Output the (x, y) coordinate of the center of the cell containing the given text.  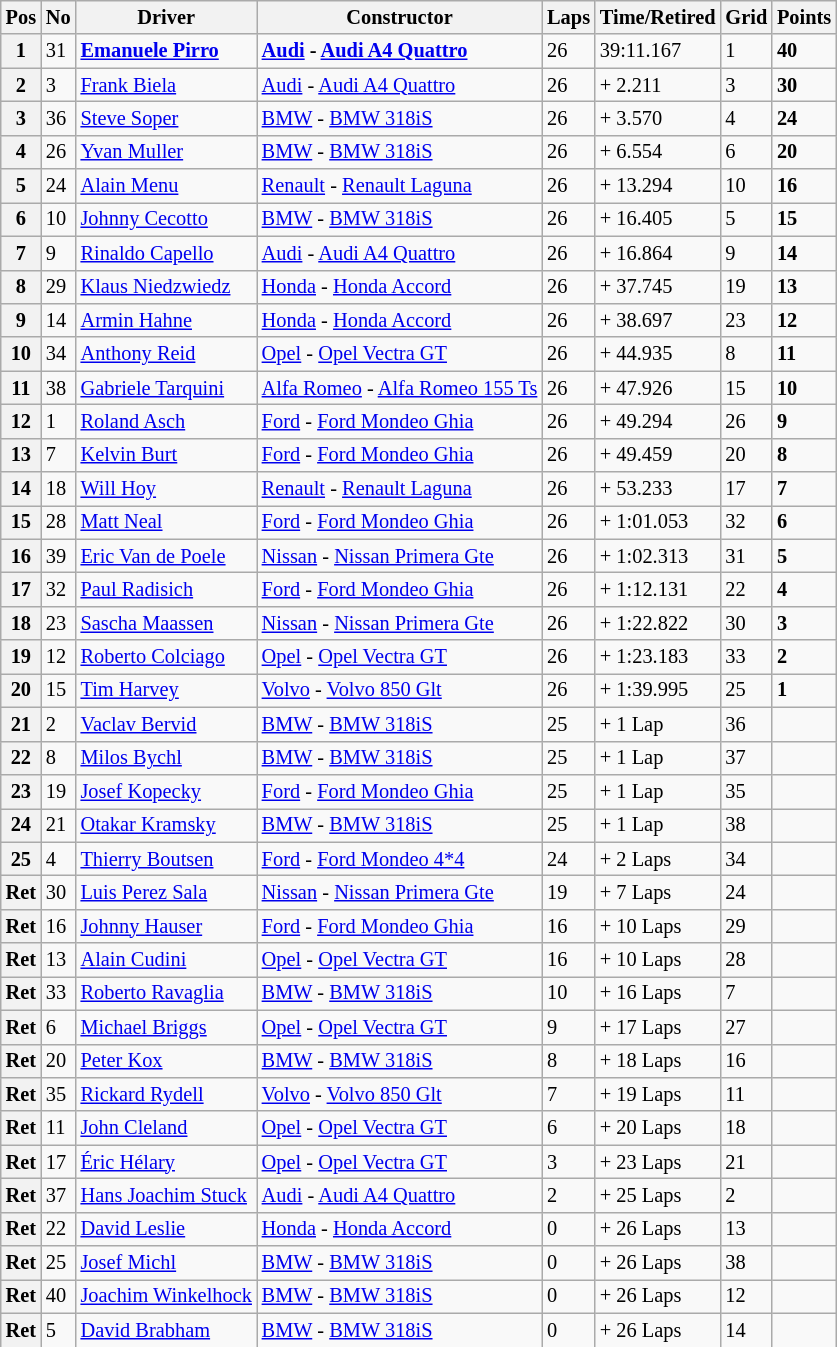
Josef Kopecky (166, 791)
+ 37.745 (658, 287)
Johnny Cecotto (166, 219)
Grid (746, 17)
+ 44.935 (658, 354)
Driver (166, 17)
+ 1:22.822 (658, 623)
+ 16 Laps (658, 993)
+ 2 Laps (658, 859)
+ 2.211 (658, 85)
39 (58, 556)
+ 20 Laps (658, 1128)
+ 1:02.313 (658, 556)
Milos Bychl (166, 758)
Johnny Hauser (166, 926)
Tim Harvey (166, 690)
+ 16.864 (658, 253)
John Cleland (166, 1128)
Kelvin Burt (166, 455)
Hans Joachim Stuck (166, 1195)
+ 1:23.183 (658, 657)
Alfa Romeo - Alfa Romeo 155 Ts (400, 388)
+ 1:39.995 (658, 690)
Yvan Muller (166, 152)
Roberto Ravaglia (166, 993)
Emanuele Pirro (166, 51)
+ 1:01.053 (658, 522)
+ 25 Laps (658, 1195)
Laps (568, 17)
David Brabham (166, 1330)
+ 1:12.131 (658, 589)
+ 6.554 (658, 152)
Rickard Rydell (166, 1094)
Michael Briggs (166, 1027)
Will Hoy (166, 489)
+ 49.459 (658, 455)
Klaus Niedzwiedz (166, 287)
Joachim Winkelhock (166, 1296)
Ford - Ford Mondeo 4*4 (400, 859)
Sascha Maassen (166, 623)
27 (746, 1027)
Alain Cudini (166, 960)
Armin Hahne (166, 320)
39:11.167 (658, 51)
+ 17 Laps (658, 1027)
Pos (21, 17)
Otakar Kramsky (166, 825)
David Leslie (166, 1229)
+ 7 Laps (658, 892)
Luis Perez Sala (166, 892)
Roberto Colciago (166, 657)
Gabriele Tarquini (166, 388)
+ 18 Laps (658, 1061)
+ 38.697 (658, 320)
Roland Asch (166, 421)
+ 53.233 (658, 489)
Éric Hélary (166, 1162)
Paul Radisich (166, 589)
Peter Kox (166, 1061)
Points (804, 17)
+ 19 Laps (658, 1094)
Steve Soper (166, 118)
+ 3.570 (658, 118)
+ 16.405 (658, 219)
+ 47.926 (658, 388)
Frank Biela (166, 85)
Constructor (400, 17)
Matt Neal (166, 522)
Rinaldo Capello (166, 253)
+ 23 Laps (658, 1162)
No (58, 17)
Alain Menu (166, 186)
Eric Van de Poele (166, 556)
Josef Michl (166, 1263)
Thierry Boutsen (166, 859)
+ 13.294 (658, 186)
Vaclav Bervid (166, 724)
+ 49.294 (658, 421)
Time/Retired (658, 17)
Anthony Reid (166, 354)
